Provide the [x, y] coordinate of the cell's center where the given text is located.  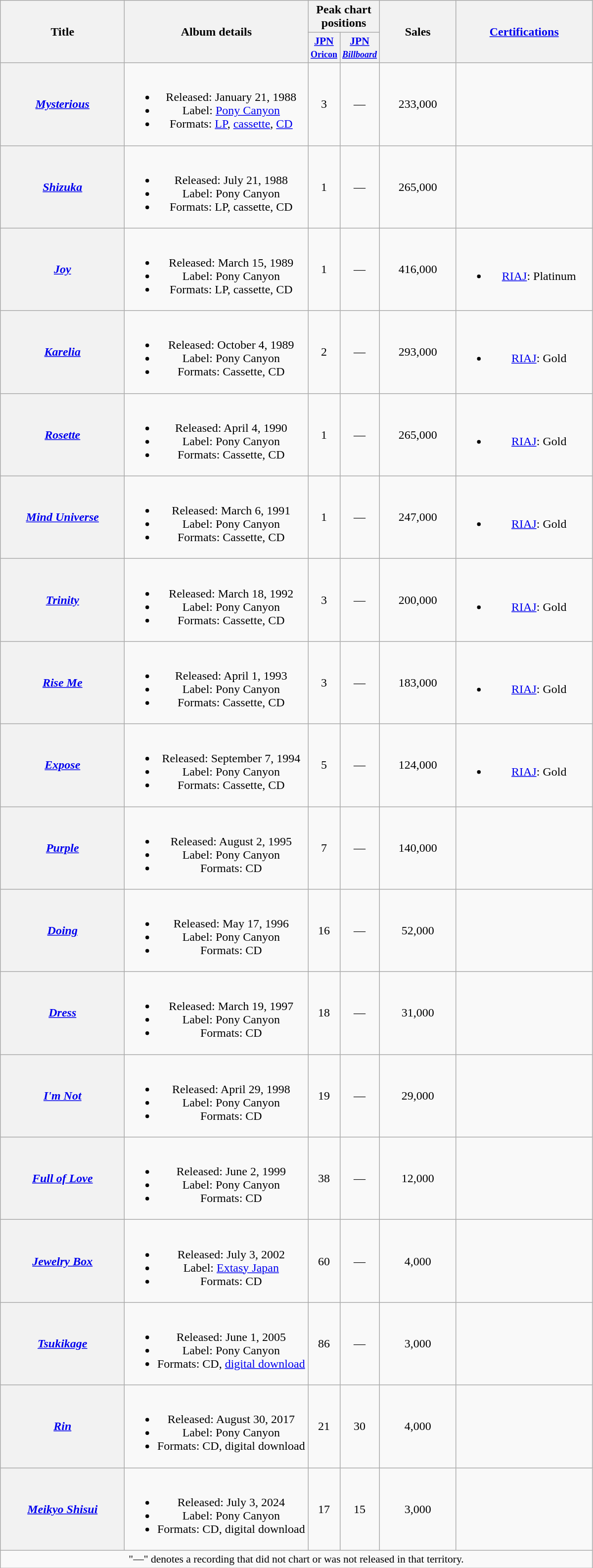
Released: June 1, 2005Label: Pony CanyonFormats: CD, digital download [217, 1343]
Trinity [62, 600]
Released: March 19, 1997Label: Pony CanyonFormats: CD [217, 1013]
124,000 [417, 765]
Released: April 4, 1990Label: Pony CanyonFormats: Cassette, CD [217, 434]
Peak chart positions [344, 17]
Sales [417, 32]
Released: April 1, 1993Label: Pony CanyonFormats: Cassette, CD [217, 683]
Released: March 18, 1992Label: Pony CanyonFormats: Cassette, CD [217, 600]
Shizuka [62, 187]
416,000 [417, 269]
247,000 [417, 517]
31,000 [417, 1013]
19 [324, 1096]
Mind Universe [62, 517]
18 [324, 1013]
Rin [62, 1427]
30 [360, 1427]
21 [324, 1427]
Released: July 21, 1988Label: Pony CanyonFormats: LP, cassette, CD [217, 187]
52,000 [417, 931]
Purple [62, 848]
"—" denotes a recording that did not chart or was not released in that territory. [297, 1559]
Tsukikage [62, 1343]
Released: July 3, 2024Label: Pony CanyonFormats: CD, digital download [217, 1509]
183,000 [417, 683]
86 [324, 1343]
233,000 [417, 104]
Released: April 29, 1998Label: Pony CanyonFormats: CD [217, 1096]
Full of Love [62, 1178]
7 [324, 848]
Released: September 7, 1994Label: Pony CanyonFormats: Cassette, CD [217, 765]
17 [324, 1509]
Released: May 17, 1996Label: Pony CanyonFormats: CD [217, 931]
Released: January 21, 1988Label: Pony CanyonFormats: LP, cassette, CD [217, 104]
200,000 [417, 600]
Album details [217, 32]
Title [62, 32]
JPNOricon [324, 47]
Dress [62, 1013]
Karelia [62, 352]
12,000 [417, 1178]
Jewelry Box [62, 1261]
5 [324, 765]
2 [324, 352]
Mysterious [62, 104]
29,000 [417, 1096]
RIAJ: Platinum [524, 269]
Released: August 30, 2017Label: Pony CanyonFormats: CD, digital download [217, 1427]
16 [324, 931]
293,000 [417, 352]
Released: March 15, 1989Label: Pony CanyonFormats: LP, cassette, CD [217, 269]
Certifications [524, 32]
JPNBillboard [360, 47]
Released: August 2, 1995Label: Pony CanyonFormats: CD [217, 848]
Meikyo Shisui [62, 1509]
Joy [62, 269]
Expose [62, 765]
Released: October 4, 1989Label: Pony CanyonFormats: Cassette, CD [217, 352]
15 [360, 1509]
Rosette [62, 434]
Doing [62, 931]
I'm Not [62, 1096]
Released: March 6, 1991Label: Pony CanyonFormats: Cassette, CD [217, 517]
Released: June 2, 1999Label: Pony CanyonFormats: CD [217, 1178]
Released: July 3, 2002Label: Extasy JapanFormats: CD [217, 1261]
60 [324, 1261]
Rise Me [62, 683]
38 [324, 1178]
140,000 [417, 848]
